For the text-containing cell, return its midpoint in (X, Y) coordinate format. 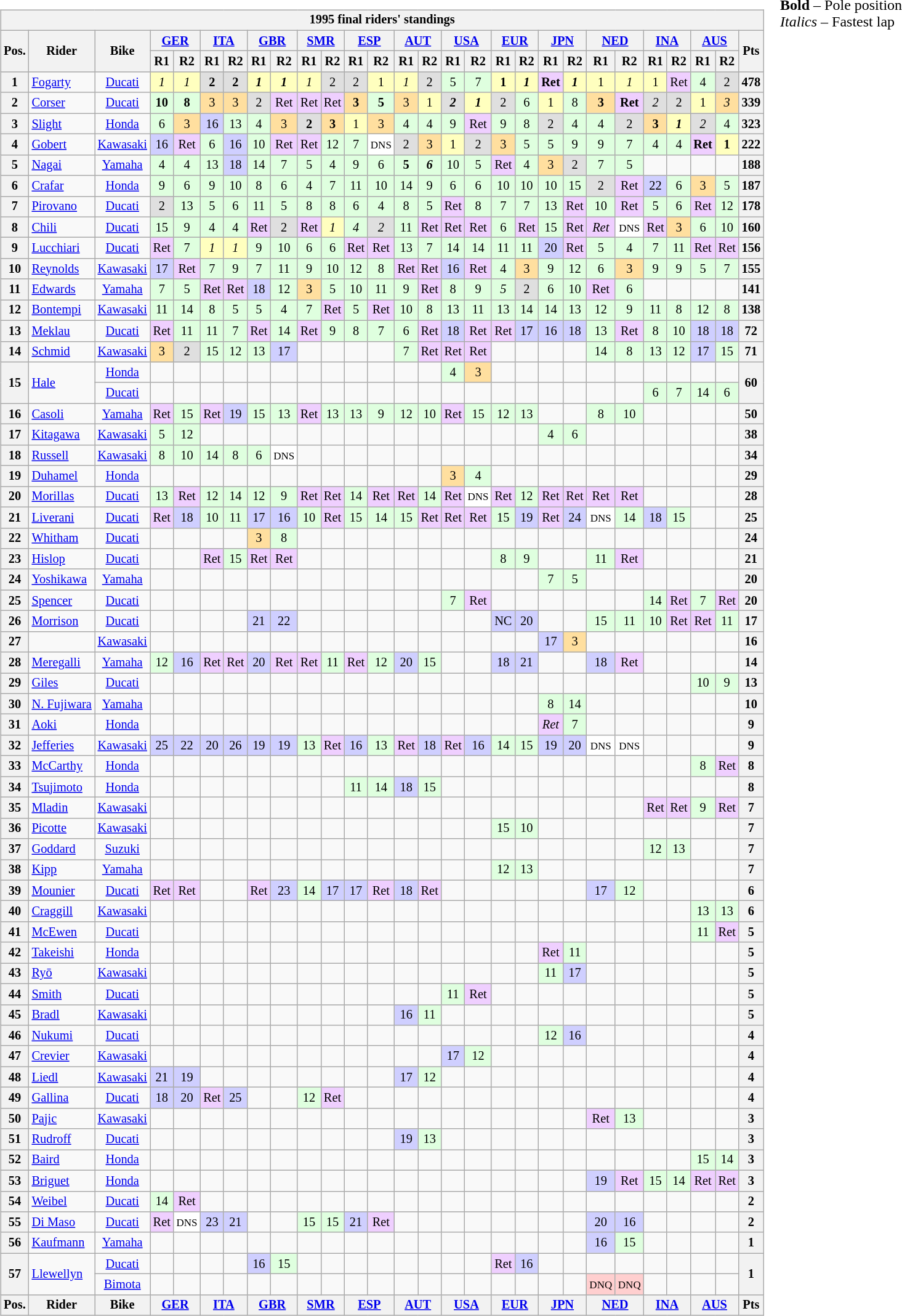
35 (15, 808)
40 (15, 911)
178 (751, 207)
53 (15, 1181)
Liverani (62, 517)
44 (15, 994)
McCarthy (62, 766)
Tsujimoto (62, 787)
1995 final riders' standings (382, 20)
Reynolds (62, 269)
323 (751, 124)
55 (15, 1222)
155 (751, 269)
31 (15, 725)
39 (15, 890)
Whitham (62, 538)
47 (15, 1056)
N. Fujiwara (62, 704)
Goddard (62, 849)
56 (15, 1243)
41 (15, 932)
138 (751, 310)
Pirovano (62, 207)
Nukumi (62, 1036)
Bontempi (62, 310)
Llewellyn (62, 1274)
Pajic (62, 1118)
43 (15, 974)
Corser (62, 103)
60 (751, 383)
Bimota (123, 1285)
187 (751, 186)
Fogarty (62, 83)
478 (751, 83)
Giles (62, 684)
Lucchiari (62, 248)
48 (15, 1077)
Mounier (62, 890)
42 (15, 953)
Edwards (62, 289)
141 (751, 289)
54 (15, 1201)
Meregalli (62, 663)
Bradl (62, 1015)
Ryō (62, 974)
Yoshikawa (62, 579)
Crevier (62, 1056)
Kaufmann (62, 1243)
51 (15, 1139)
NC (503, 621)
Aoki (62, 725)
Morrison (62, 621)
McEwen (62, 932)
Chili (62, 227)
Takeishi (62, 953)
57 (15, 1274)
52 (15, 1160)
Meklau (62, 331)
Gallina (62, 1098)
Schmid (62, 352)
71 (751, 352)
Spencer (62, 600)
156 (751, 248)
160 (751, 227)
Mladin (62, 808)
Liedl (62, 1077)
32 (15, 746)
Gobert (62, 145)
72 (751, 331)
30 (15, 704)
Crafar (62, 186)
45 (15, 1015)
Hale (62, 383)
Picotte (62, 828)
Rudroff (62, 1139)
Jefferies (62, 746)
Russell (62, 455)
222 (751, 145)
Hislop (62, 559)
Baird (62, 1160)
Smith (62, 994)
Suzuki (123, 849)
33 (15, 766)
46 (15, 1036)
339 (751, 103)
Casoli (62, 414)
Nagai (62, 165)
Kipp (62, 870)
Di Maso (62, 1222)
37 (15, 849)
Slight (62, 124)
Kitagawa (62, 435)
27 (15, 642)
188 (751, 165)
Weibel (62, 1201)
Duhamel (62, 476)
Craggill (62, 911)
Morillas (62, 497)
49 (15, 1098)
Briguet (62, 1181)
36 (15, 828)
